Output the [x, y] coordinate of the center of the cell containing the given text.  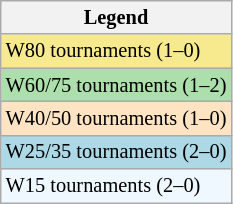
W15 tournaments (2–0) [116, 186]
W25/35 tournaments (2–0) [116, 152]
W40/50 tournaments (1–0) [116, 118]
Legend [116, 17]
W60/75 tournaments (1–2) [116, 85]
W80 tournaments (1–0) [116, 51]
